Provide the [x, y] coordinate of the cell's center where the given text is located.  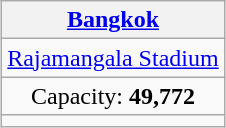
Bangkok [113, 20]
Rajamangala Stadium [113, 58]
Capacity: 49,772 [113, 96]
